Pinpoint the cell where the given text exists, returning its (x, y) midpoint coordinate. 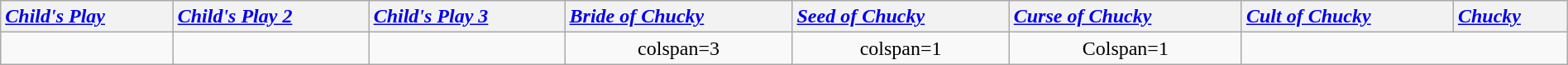
Chucky (1510, 17)
Seed of Chucky (901, 17)
Curse of Chucky (1125, 17)
Child's Play 3 (466, 17)
Colspan=1 (1125, 48)
Cult of Chucky (1347, 17)
Child's Play 2 (271, 17)
Child's Play (87, 17)
colspan=3 (678, 48)
Bride of Chucky (678, 17)
colspan=1 (901, 48)
